Identify which cell holds the provided text, then report its (x, y) central coordinate. 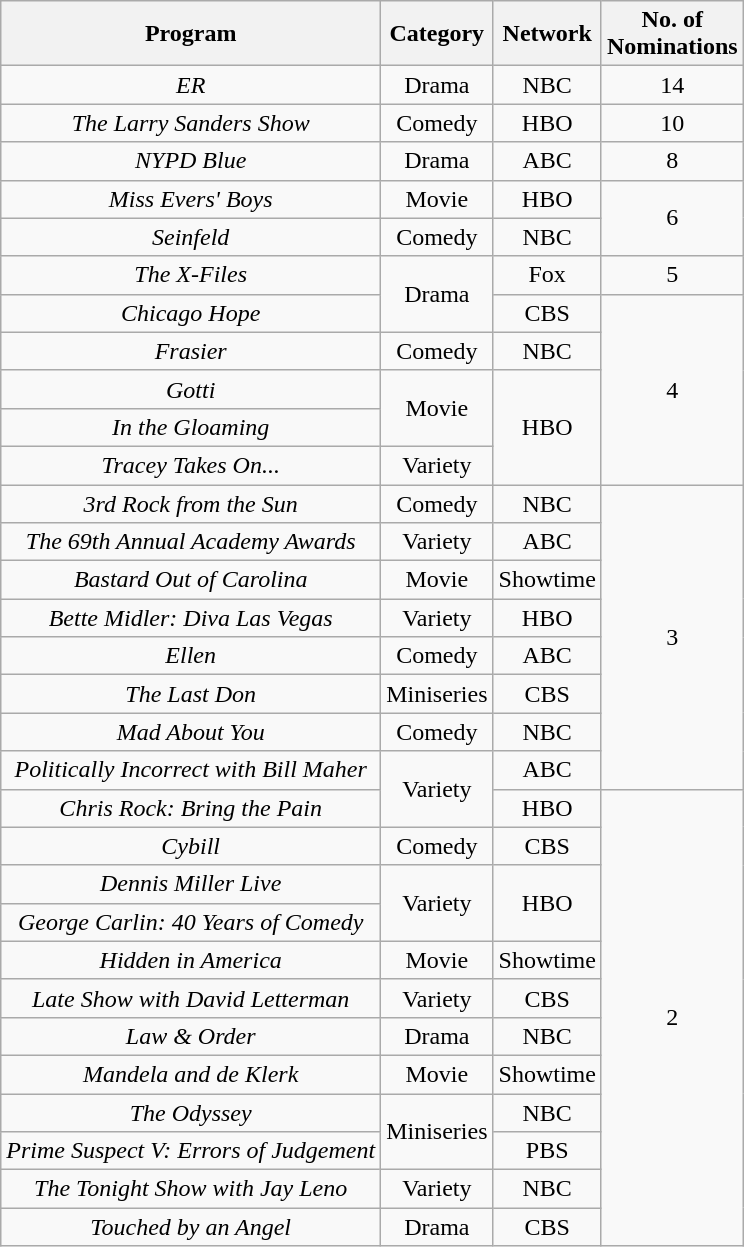
8 (672, 161)
3rd Rock from the Sun (191, 503)
Mandela and de Klerk (191, 1074)
Late Show with David Letterman (191, 998)
The Larry Sanders Show (191, 123)
Ellen (191, 656)
Cybill (191, 846)
Gotti (191, 389)
Fox (547, 275)
In the Gloaming (191, 427)
Dennis Miller Live (191, 884)
14 (672, 85)
NYPD Blue (191, 161)
The X-Files (191, 275)
Chicago Hope (191, 313)
The Last Don (191, 694)
Politically Incorrect with Bill Maher (191, 770)
Miss Evers' Boys (191, 199)
Tracey Takes On... (191, 465)
Bastard Out of Carolina (191, 580)
Mad About You (191, 732)
Category (437, 34)
Frasier (191, 351)
Network (547, 34)
PBS (547, 1151)
Touched by an Angel (191, 1227)
Bette Midler: Diva Las Vegas (191, 618)
Program (191, 34)
Hidden in America (191, 960)
3 (672, 636)
5 (672, 275)
Chris Rock: Bring the Pain (191, 808)
The Tonight Show with Jay Leno (191, 1189)
The 69th Annual Academy Awards (191, 542)
4 (672, 389)
2 (672, 1018)
ER (191, 85)
6 (672, 218)
No. ofNominations (672, 34)
Seinfeld (191, 237)
George Carlin: 40 Years of Comedy (191, 922)
10 (672, 123)
Law & Order (191, 1036)
The Odyssey (191, 1113)
Prime Suspect V: Errors of Judgement (191, 1151)
